Find where the given text appears and provide that cell's center as (X, Y) coordinate. 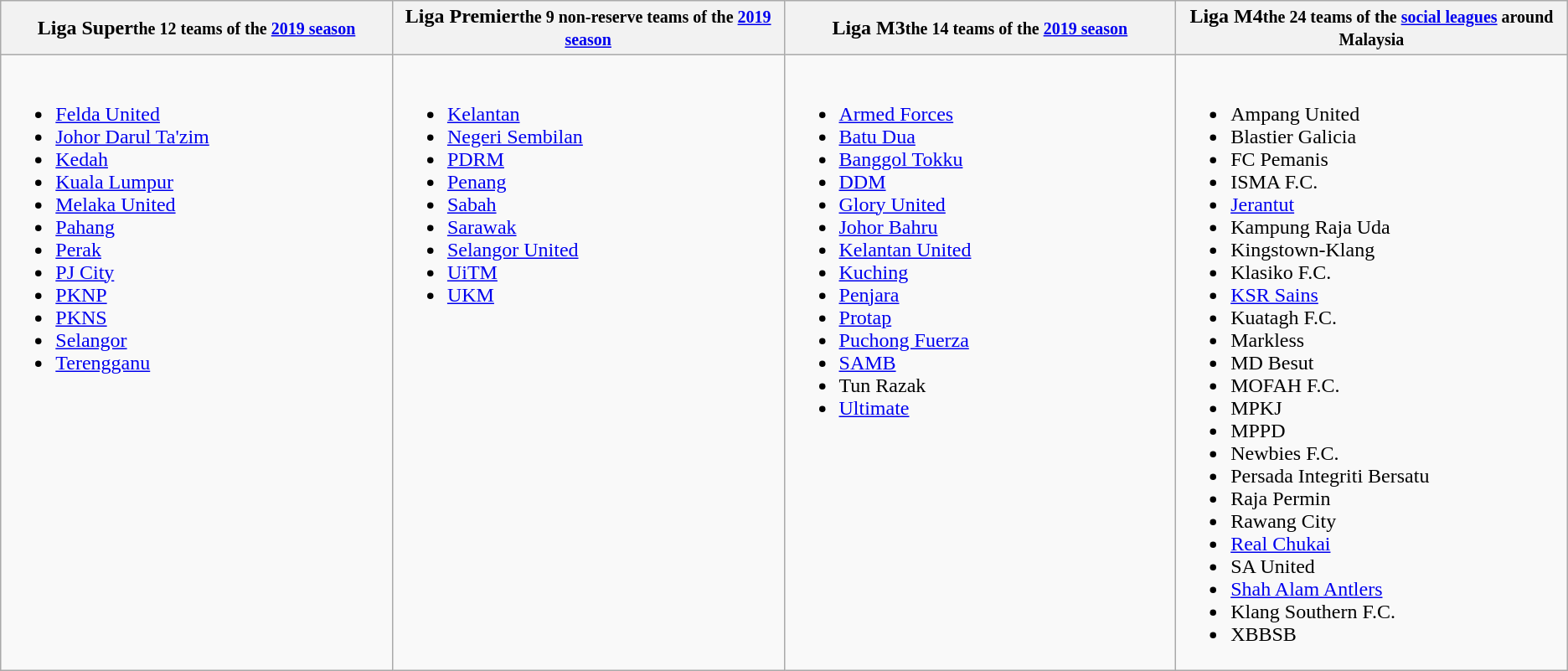
KelantanNegeri SembilanPDRMPenangSabahSarawakSelangor UnitedUiTMUKM (588, 363)
Liga Superthe 12 teams of the 2019 season (197, 28)
Liga M3the 14 teams of the 2019 season (980, 28)
Felda UnitedJohor Darul Ta'zimKedahKuala LumpurMelaka UnitedPahangPerakPJ CityPKNPPKNSSelangorTerengganu (197, 363)
Liga Premierthe 9 non-reserve teams of the 2019 season (588, 28)
Armed ForcesBatu DuaBanggol TokkuDDMGlory UnitedJohor BahruKelantan UnitedKuchingPenjaraProtapPuchong FuerzaSAMBTun RazakUltimate (980, 363)
Liga M4the 24 teams of the social leagues around Malaysia (1372, 28)
